From the cell containing the given text, extract its center point as [x, y] coordinate. 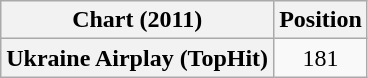
Position [321, 20]
Chart (2011) [138, 20]
Ukraine Airplay (TopHit) [138, 58]
181 [321, 58]
